Determine the [X, Y] coordinate at the center of the cell enclosing the given text.  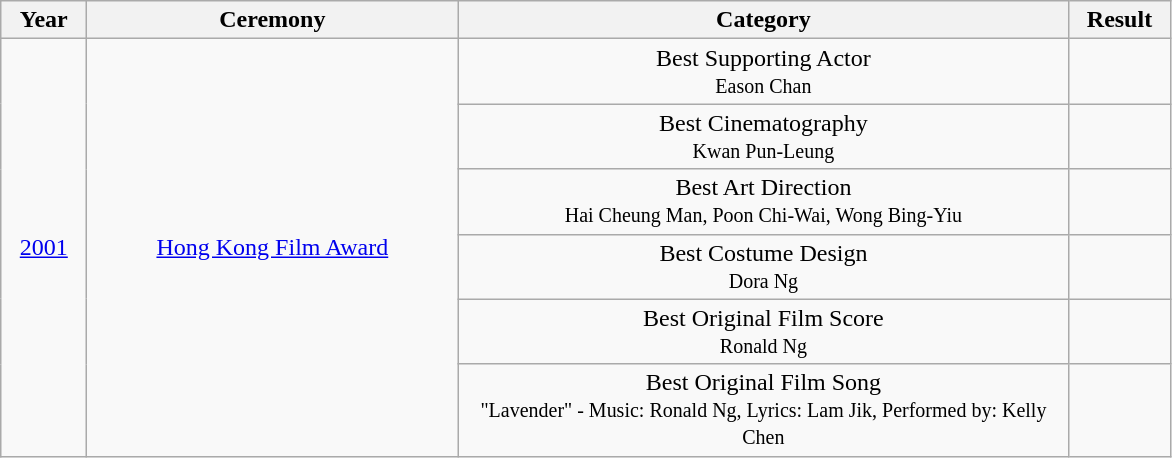
Ceremony [272, 20]
Best Original Film Song"Lavender" - Music: Ronald Ng, Lyrics: Lam Jik, Performed by: Kelly Chen [764, 410]
Best CinematographyKwan Pun-Leung [764, 136]
Best Supporting ActorEason Chan [764, 72]
Hong Kong Film Award [272, 248]
Best Art DirectionHai Cheung Man, Poon Chi-Wai, Wong Bing-Yiu [764, 202]
Best Original Film ScoreRonald Ng [764, 332]
Result [1120, 20]
2001 [44, 248]
Best Costume DesignDora Ng [764, 266]
Category [764, 20]
Year [44, 20]
